Scan for the cell matching the given text and deliver its [X, Y] coordinate at center. 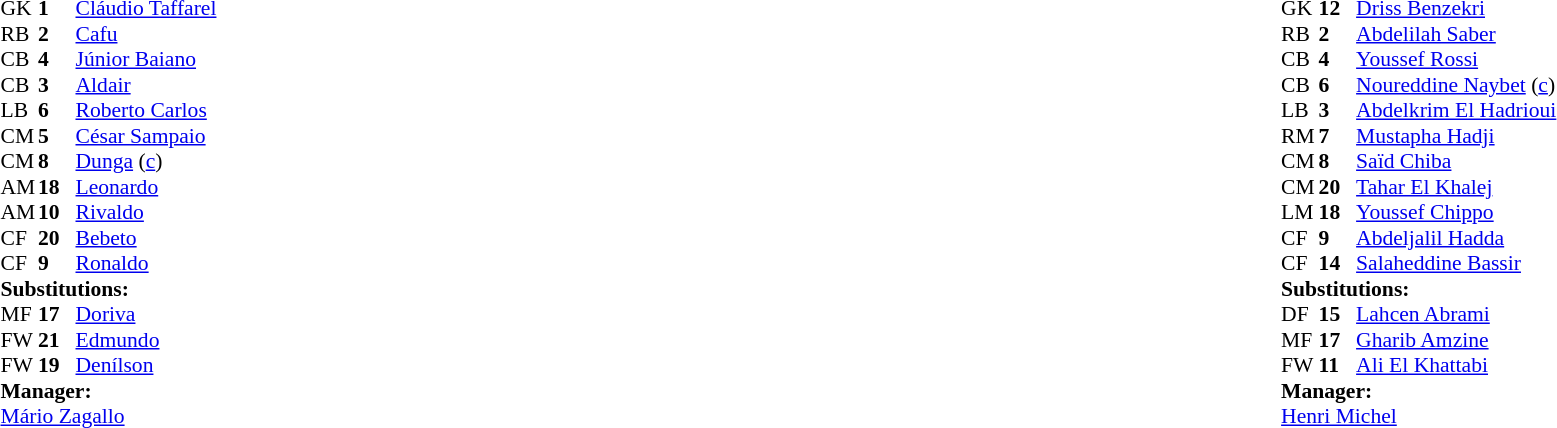
Mustapha Hadji [1456, 136]
Edmundo [146, 340]
Aldair [146, 85]
Ronaldo [146, 263]
LM [1300, 213]
Abdelkrim El Hadrioui [1456, 111]
Tahar El Khalej [1456, 187]
Noureddine Naybet (c) [1456, 85]
Cafu [146, 34]
Ali El Khattabi [1456, 365]
10 [57, 213]
César Sampaio [146, 136]
Roberto Carlos [146, 111]
Leonardo [146, 187]
Abdelilah Saber [1456, 34]
Salaheddine Bassir [1456, 263]
Doriva [146, 315]
15 [1338, 315]
DF [1300, 315]
Bebeto [146, 238]
Júnior Baiano [146, 59]
7 [1338, 136]
5 [57, 136]
Abdeljalil Hadda [1456, 238]
RM [1300, 136]
Dunga (c) [146, 161]
Rivaldo [146, 213]
Denílson [146, 365]
Gharib Amzine [1456, 340]
11 [1338, 365]
21 [57, 340]
19 [57, 365]
Lahcen Abrami [1456, 315]
14 [1338, 263]
Youssef Chippo [1456, 213]
Saïd Chiba [1456, 161]
Youssef Rossi [1456, 59]
